Extract the [x, y] coordinate from the center of the cell holding the provided text.  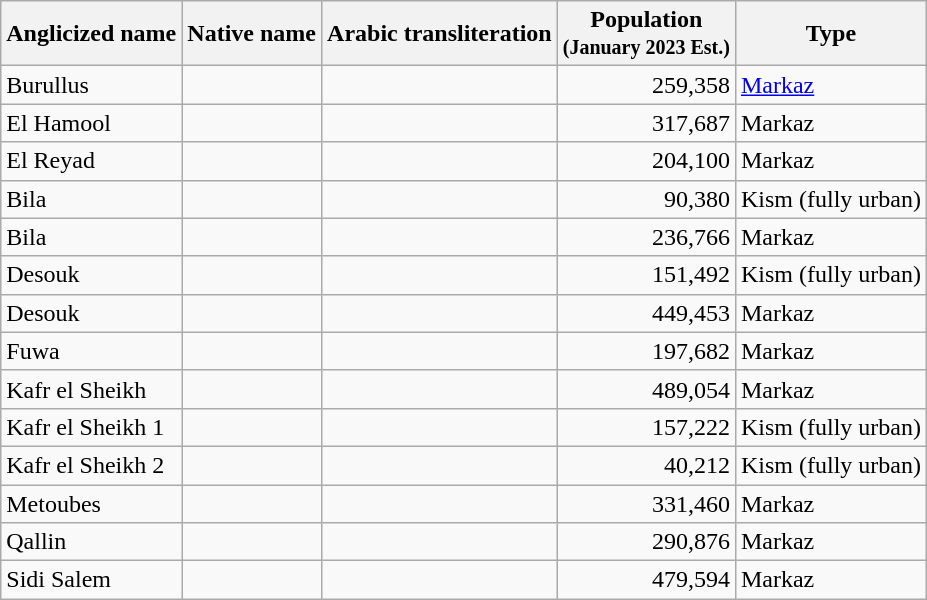
489,054 [646, 389]
Arabic transliteration [440, 34]
El Reyad [92, 161]
317,687 [646, 123]
151,492 [646, 275]
90,380 [646, 199]
Fuwa [92, 351]
449,453 [646, 313]
Metoubes [92, 503]
Type [830, 34]
Kafr el Sheikh 2 [92, 465]
Population(January 2023 Est.) [646, 34]
236,766 [646, 237]
290,876 [646, 542]
Kafr el Sheikh [92, 389]
157,222 [646, 427]
Native name [252, 34]
Kafr el Sheikh 1 [92, 427]
Sidi Salem [92, 580]
El Hamool [92, 123]
40,212 [646, 465]
197,682 [646, 351]
204,100 [646, 161]
Qallin [92, 542]
Anglicized name [92, 34]
259,358 [646, 85]
331,460 [646, 503]
479,594 [646, 580]
Burullus [92, 85]
